Search for the cell housing the specified text and yield its [X, Y] center coordinate. 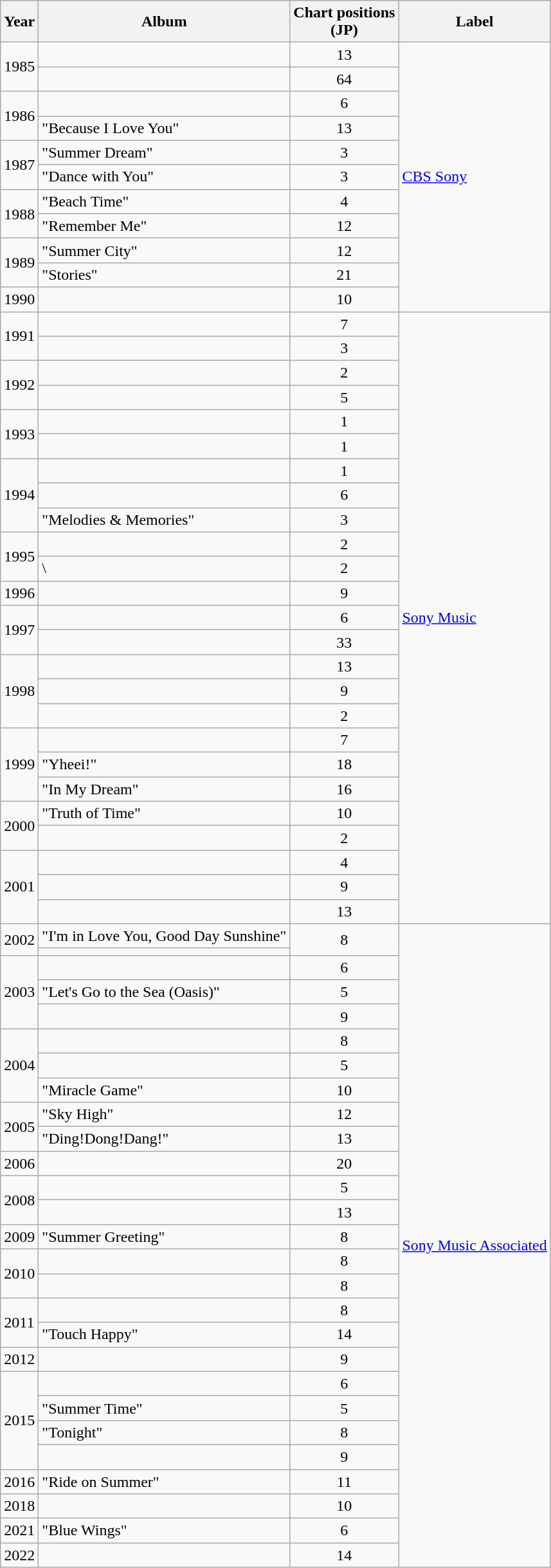
"Yheei!" [165, 765]
1993 [19, 434]
2004 [19, 1065]
"Remember Me" [165, 226]
\ [165, 569]
1995 [19, 556]
Label [474, 22]
"Melodies & Memories" [165, 520]
2012 [19, 1359]
"Summer Greeting" [165, 1237]
16 [345, 789]
1994 [19, 495]
Album [165, 22]
2005 [19, 1127]
1987 [19, 165]
1998 [19, 691]
1992 [19, 385]
"Summer Time" [165, 1408]
"Summer City" [165, 250]
2002 [19, 939]
1990 [19, 299]
"Dance with You" [165, 177]
2011 [19, 1322]
1991 [19, 336]
"Sky High" [165, 1115]
64 [345, 79]
Sony Music Associated [474, 1245]
Chart positions(JP) [345, 22]
1997 [19, 630]
CBS Sony [474, 178]
Sony Music [474, 617]
1985 [19, 67]
2003 [19, 992]
1989 [19, 262]
2008 [19, 1200]
"Because I Love You" [165, 128]
"Summer Dream" [165, 152]
"Stories" [165, 275]
33 [345, 642]
"Let's Go to the Sea (Oasis)" [165, 992]
"Touch Happy" [165, 1335]
"Beach Time" [165, 201]
18 [345, 765]
2010 [19, 1273]
2022 [19, 1555]
1988 [19, 214]
21 [345, 275]
"In My Dream" [165, 789]
"Ride on Summer" [165, 1481]
1999 [19, 765]
Year [19, 22]
2009 [19, 1237]
2000 [19, 826]
"Blue Wings" [165, 1531]
20 [345, 1163]
2018 [19, 1506]
"Tonight" [165, 1432]
"I'm in Love You, Good Day Sunshine" [165, 936]
2015 [19, 1420]
1986 [19, 116]
"Truth of Time" [165, 814]
"Miracle Game" [165, 1090]
2006 [19, 1163]
2001 [19, 887]
1996 [19, 593]
2016 [19, 1481]
2021 [19, 1531]
"Ding!Dong!Dang!" [165, 1139]
11 [345, 1481]
